Output the [X, Y] coordinate of the center of the cell containing the given text.  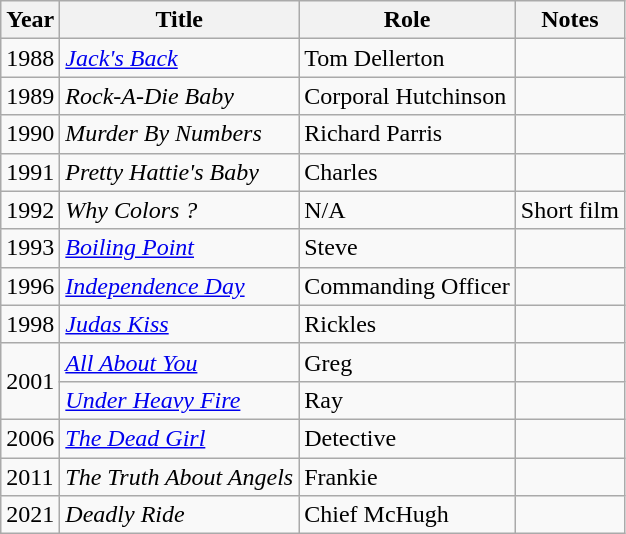
Deadly Ride [180, 515]
Jack's Back [180, 58]
The Dead Girl [180, 438]
Corporal Hutchinson [408, 96]
Charles [408, 172]
Independence Day [180, 286]
1996 [30, 286]
Steve [408, 248]
Year [30, 20]
N/A [408, 210]
2021 [30, 515]
Detective [408, 438]
2011 [30, 477]
Tom Dellerton [408, 58]
Role [408, 20]
Short film [570, 210]
Judas Kiss [180, 324]
1988 [30, 58]
Under Heavy Fire [180, 400]
2006 [30, 438]
Murder By Numbers [180, 134]
All About You [180, 362]
Chief McHugh [408, 515]
Pretty Hattie's Baby [180, 172]
1989 [30, 96]
Richard Parris [408, 134]
Commanding Officer [408, 286]
2001 [30, 381]
The Truth About Angels [180, 477]
Frankie [408, 477]
1990 [30, 134]
1993 [30, 248]
Title [180, 20]
Rickles [408, 324]
Boiling Point [180, 248]
Ray [408, 400]
1998 [30, 324]
1991 [30, 172]
Greg [408, 362]
Rock-A-Die Baby [180, 96]
Notes [570, 20]
Why Colors ? [180, 210]
1992 [30, 210]
